For the text-containing cell, return its midpoint in [X, Y] coordinate format. 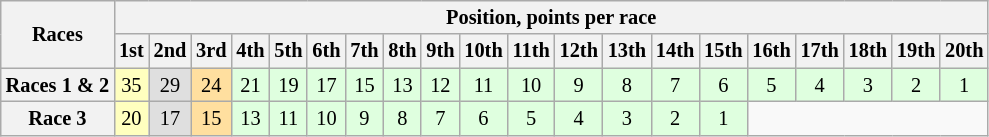
35 [132, 85]
18th [868, 51]
3rd [211, 51]
11th [532, 51]
Races 1 & 2 [58, 85]
19th [916, 51]
10th [483, 51]
12th [579, 51]
12 [440, 85]
24 [211, 85]
4th [250, 51]
20 [132, 118]
Races [58, 34]
17th [820, 51]
20th [964, 51]
19 [288, 85]
7th [364, 51]
9th [440, 51]
1st [132, 51]
8th [402, 51]
16th [771, 51]
21 [250, 85]
Position, points per race [551, 17]
13th [627, 51]
5th [288, 51]
Race 3 [58, 118]
29 [170, 85]
2nd [170, 51]
6th [326, 51]
14th [675, 51]
15th [723, 51]
